Return [X, Y] of the center of cell containing provided text 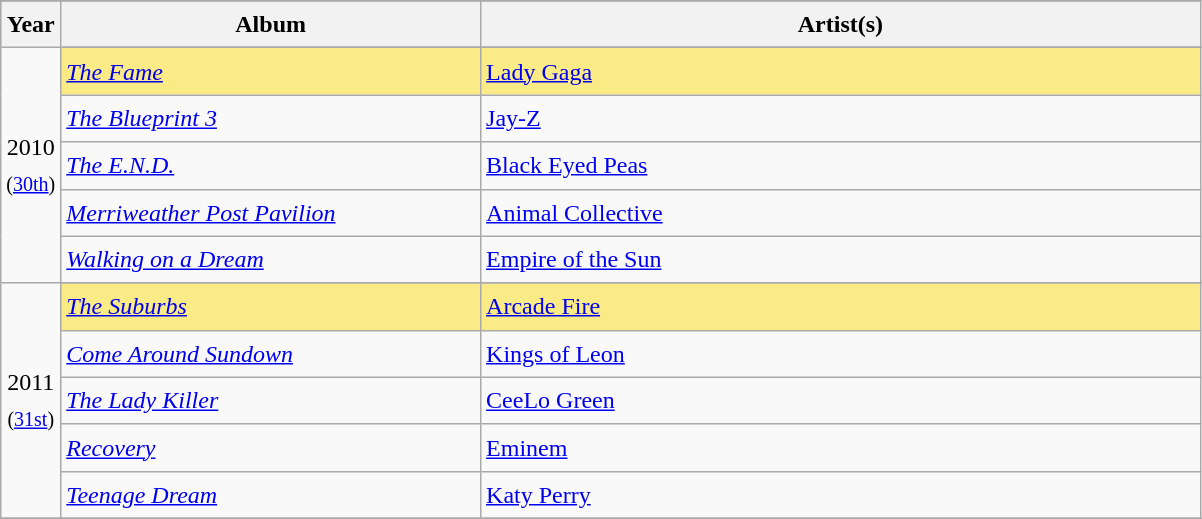
Come Around Sundown [271, 354]
Jay-Z [841, 118]
Black Eyed Peas [841, 166]
CeeLo Green [841, 400]
Recovery [271, 448]
Merriweather Post Pavilion [271, 212]
Year [31, 24]
Kings of Leon [841, 354]
Empire of the Sun [841, 260]
Teenage Dream [271, 494]
Animal Collective [841, 212]
Katy Perry [841, 494]
Lady Gaga [841, 72]
The Lady Killer [271, 400]
The Fame [271, 72]
2010 (30th) [31, 166]
Eminem [841, 448]
The E.N.D. [271, 166]
The Blueprint 3 [271, 118]
The Suburbs [271, 306]
Walking on a Dream [271, 260]
2011 (31st) [31, 400]
Artist(s) [841, 24]
Album [271, 24]
Arcade Fire [841, 306]
